Return the (x, y) coordinate for the center point of the cell that contains the specified text.  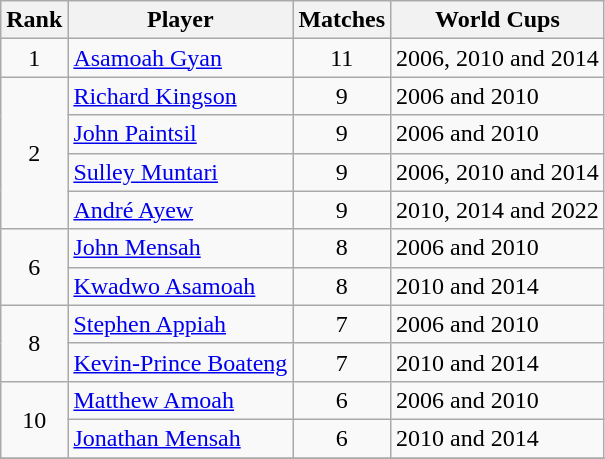
10 (34, 419)
Matthew Amoah (180, 400)
John Mensah (180, 248)
John Paintsil (180, 134)
Kevin-Prince Boateng (180, 362)
Richard Kingson (180, 96)
Stephen Appiah (180, 324)
Jonathan Mensah (180, 438)
World Cups (498, 20)
Rank (34, 20)
Player (180, 20)
Kwadwo Asamoah (180, 286)
André Ayew (180, 210)
Matches (342, 20)
Asamoah Gyan (180, 58)
2010, 2014 and 2022 (498, 210)
2 (34, 153)
11 (342, 58)
1 (34, 58)
Sulley Muntari (180, 172)
